Determine the [X, Y] coordinate at the center of the cell enclosing the given text.  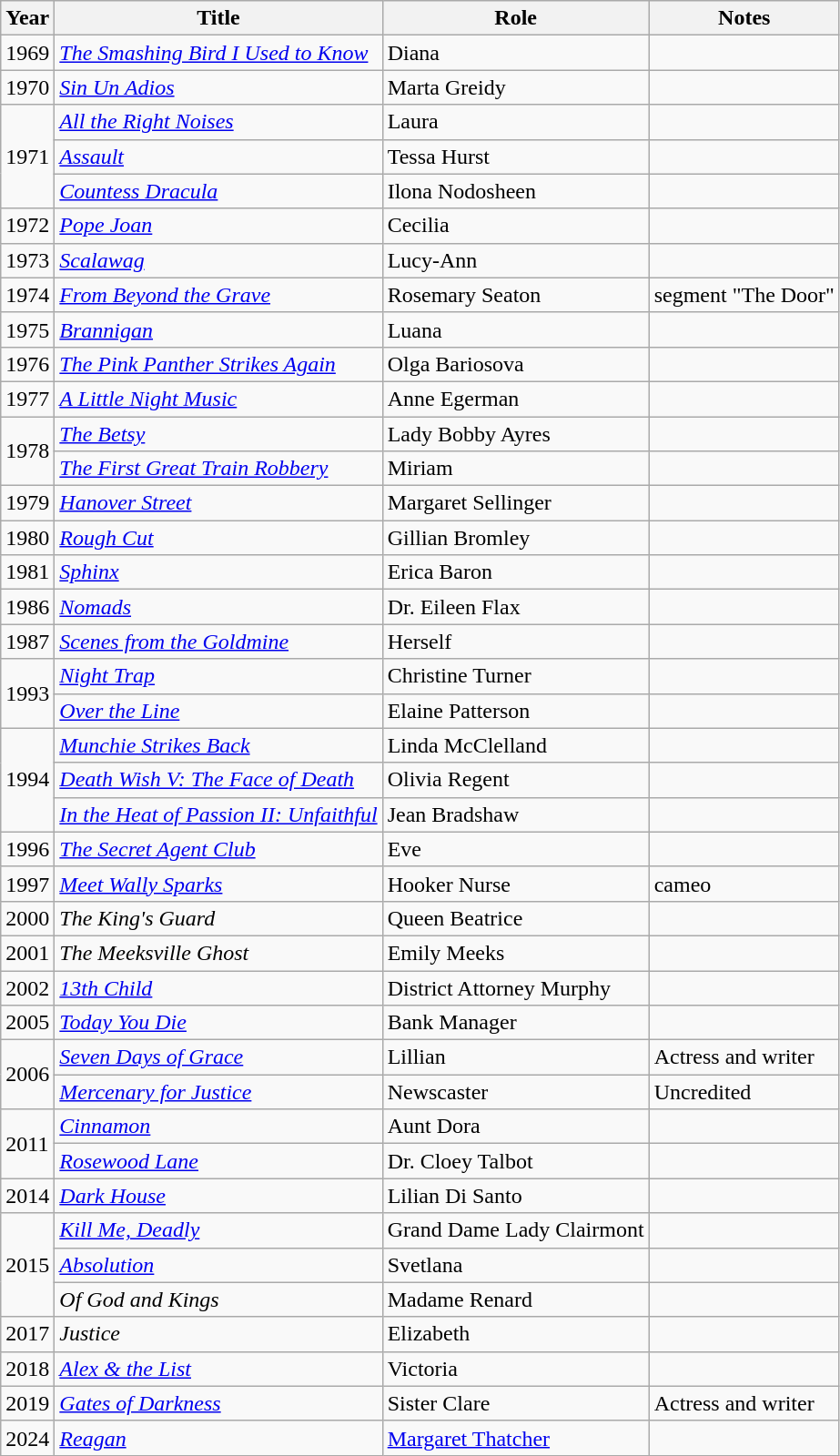
The Secret Agent Club [218, 849]
Herself [515, 642]
The Betsy [218, 434]
Olivia Regent [515, 780]
1973 [27, 260]
From Beyond the Grave [218, 295]
1977 [27, 399]
Lilian Di Santo [515, 1196]
Luana [515, 329]
Gates of Darkness [218, 1403]
Miriam [515, 469]
1970 [27, 87]
Laura [515, 122]
1994 [27, 780]
Justice [218, 1334]
Tessa Hurst [515, 157]
Hanover Street [218, 503]
Margaret Sellinger [515, 503]
Queen Beatrice [515, 918]
2018 [27, 1369]
Sin Un Adios [218, 87]
Cecilia [515, 226]
Pope Joan [218, 226]
Scenes from the Goldmine [218, 642]
Lillian [515, 1057]
Linda McClelland [515, 745]
Notes [744, 18]
Grand Dame Lady Clairmont [515, 1230]
Marta Greidy [515, 87]
Diana [515, 53]
Assault [218, 157]
1979 [27, 503]
Cinnamon [218, 1127]
Mercenary for Justice [218, 1092]
Elizabeth [515, 1334]
Rosemary Seaton [515, 295]
Death Wish V: The Face of Death [218, 780]
In the Heat of Passion II: Unfaithful [218, 814]
Munchie Strikes Back [218, 745]
2000 [27, 918]
Absolution [218, 1265]
Olga Bariosova [515, 364]
The King's Guard [218, 918]
Svetlana [515, 1265]
1980 [27, 538]
Role [515, 18]
2011 [27, 1144]
The Smashing Bird I Used to Know [218, 53]
Sphinx [218, 572]
Year [27, 18]
Sister Clare [515, 1403]
13th Child [218, 987]
Uncredited [744, 1092]
Over the Line [218, 711]
1974 [27, 295]
Night Trap [218, 676]
2005 [27, 1023]
Margaret Thatcher [515, 1438]
segment "The Door" [744, 295]
Hooker Nurse [515, 884]
2017 [27, 1334]
Christine Turner [515, 676]
Today You Die [218, 1023]
Gillian Bromley [515, 538]
Countess Dracula [218, 191]
Scalawag [218, 260]
2002 [27, 987]
Eve [515, 849]
1996 [27, 849]
Dr. Cloey Talbot [515, 1161]
2015 [27, 1265]
Alex & the List [218, 1369]
Dark House [218, 1196]
1975 [27, 329]
2001 [27, 953]
Erica Baron [515, 572]
1971 [27, 157]
Elaine Patterson [515, 711]
The First Great Train Robbery [218, 469]
1972 [27, 226]
1978 [27, 451]
Rough Cut [218, 538]
cameo [744, 884]
The Meeksville Ghost [218, 953]
Rosewood Lane [218, 1161]
Newscaster [515, 1092]
2019 [27, 1403]
1981 [27, 572]
Dr. Eileen Flax [515, 607]
Bank Manager [515, 1023]
Anne Egerman [515, 399]
Jean Bradshaw [515, 814]
Emily Meeks [515, 953]
All the Right Noises [218, 122]
Brannigan [218, 329]
The Pink Panther Strikes Again [218, 364]
2006 [27, 1075]
1986 [27, 607]
1976 [27, 364]
Nomads [218, 607]
1997 [27, 884]
Lucy-Ann [515, 260]
2014 [27, 1196]
District Attorney Murphy [515, 987]
A Little Night Music [218, 399]
Victoria [515, 1369]
Ilona Nodosheen [515, 191]
Title [218, 18]
1993 [27, 693]
Of God and Kings [218, 1299]
Lady Bobby Ayres [515, 434]
Meet Wally Sparks [218, 884]
Kill Me, Deadly [218, 1230]
2024 [27, 1438]
Reagan [218, 1438]
Aunt Dora [515, 1127]
Seven Days of Grace [218, 1057]
1969 [27, 53]
1987 [27, 642]
Madame Renard [515, 1299]
